From the cell containing the given text, extract its center point as (x, y) coordinate. 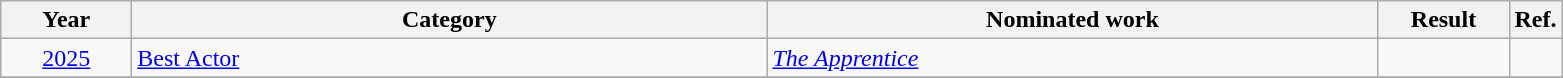
Nominated work (1072, 20)
Year (66, 20)
Result (1444, 20)
Ref. (1536, 20)
Category (450, 20)
The Apprentice (1072, 58)
2025 (66, 58)
Best Actor (450, 58)
